Output the [x, y] coordinate of the center of the cell containing the given text.  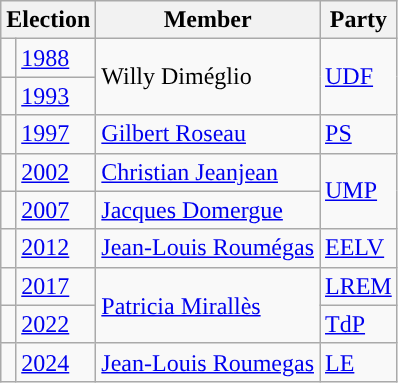
UDF [359, 77]
Jean-Louis Roumégas [208, 248]
Gilbert Roseau [208, 134]
2024 [56, 362]
1997 [56, 134]
Christian Jeanjean [208, 172]
Party [359, 20]
2012 [56, 248]
2002 [56, 172]
Election [48, 20]
LE [359, 362]
Jacques Domergue [208, 210]
2022 [56, 324]
UMP [359, 191]
Member [208, 20]
2007 [56, 210]
Willy Diméglio [208, 77]
Jean-Louis Roumegas [208, 362]
TdP [359, 324]
LREM [359, 286]
PS [359, 134]
1988 [56, 58]
1993 [56, 96]
Patricia Mirallès [208, 305]
EELV [359, 248]
2017 [56, 286]
